Locate the cell with the specified text and output its [x, y] center coordinate. 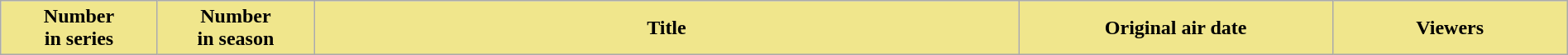
Numberin series [79, 28]
Original air date [1176, 28]
Viewers [1450, 28]
Title [667, 28]
Numberin season [235, 28]
